Find where the given text appears and provide that cell's center as (X, Y) coordinate. 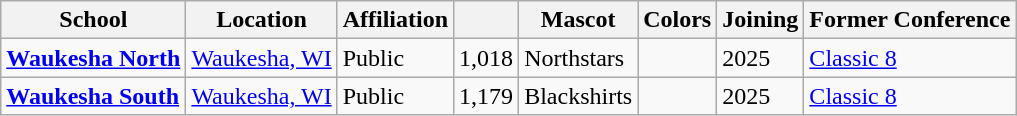
Colors (678, 20)
Waukesha South (94, 96)
Affiliation (395, 20)
Northstars (578, 58)
1,179 (486, 96)
Location (262, 20)
Joining (760, 20)
1,018 (486, 58)
Blackshirts (578, 96)
School (94, 20)
Waukesha North (94, 58)
Mascot (578, 20)
Former Conference (910, 20)
